Return the (X, Y) coordinate for the center point of the cell that contains the specified text.  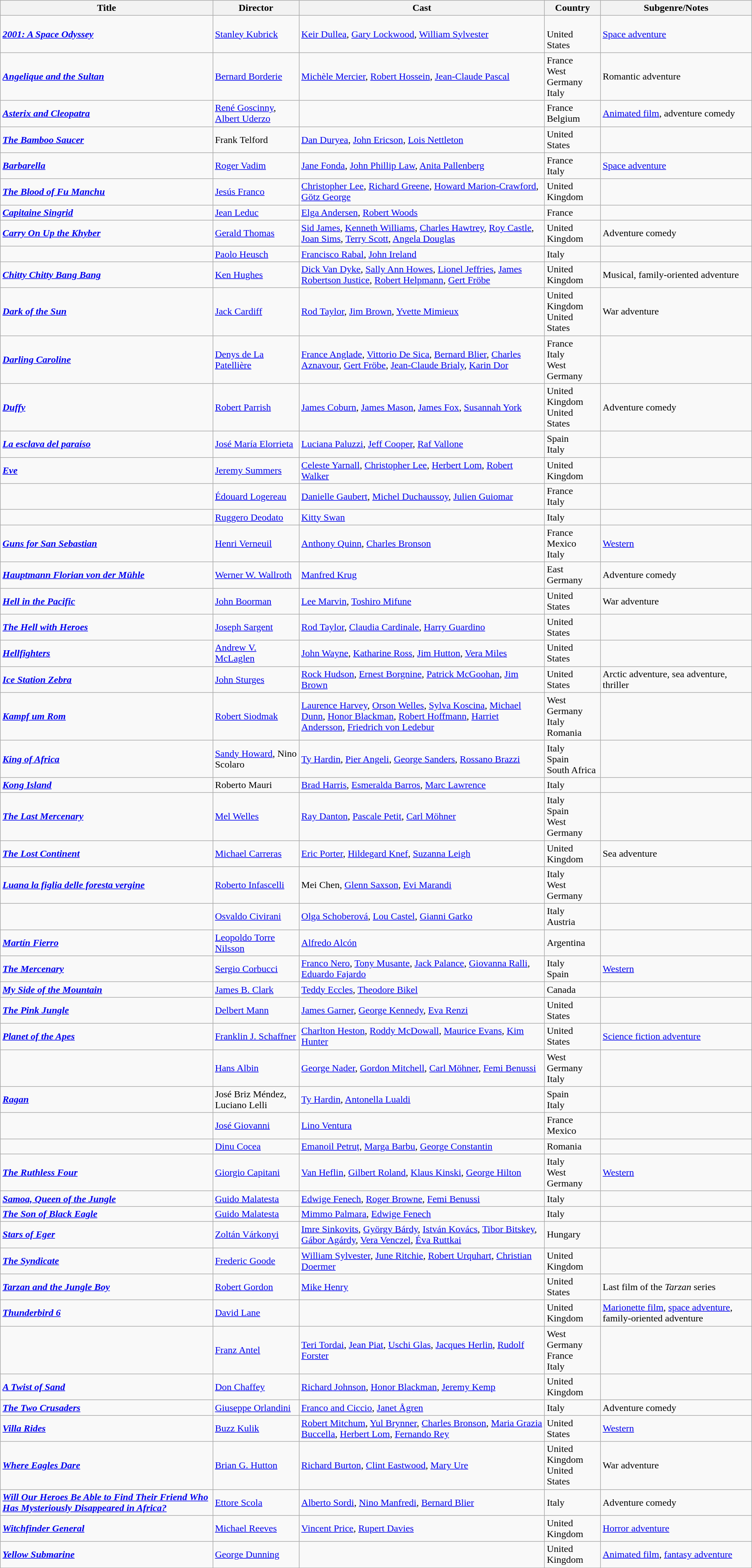
Brian G. Hutton (256, 1465)
ItalySpain (573, 969)
James Garner, George Kennedy, Eva Renzi (422, 1011)
Teddy Eccles, Theodore Bikel (422, 990)
Ken Hughes (256, 275)
Luciana Paluzzi, Jeff Cooper, Raf Vallone (422, 444)
José Briz Méndez, Luciano Lelli (256, 1100)
FranceMexicoItaly (573, 543)
Rod Taylor, Jim Brown, Yvette Mimieux (422, 312)
Animated film, adventure comedy (676, 113)
Darling Caroline (107, 360)
Where Eagles Dare (107, 1465)
Villa Rides (107, 1428)
Robert Gordon (256, 1287)
Capitaine Singrid (107, 212)
Elga Andersen, Robert Woods (422, 212)
Sandy Howard, Nino Scolaro (256, 759)
Delbert Mann (256, 1011)
José Giovanni (256, 1125)
Subgenre/Notes (676, 8)
ItalySpainSouth Africa (573, 759)
West GermanyItalyRomania (573, 717)
Édouard Logereau (256, 496)
Franz Antel (256, 1350)
Barbarella (107, 165)
Angelique and the Sultan (107, 76)
The Lost Continent (107, 853)
Mike Henry (422, 1287)
ItalyAustria (573, 917)
Argentina (573, 943)
The Ruthless Four (107, 1172)
Ray Danton, Pascale Petit, Carl Möhner (422, 816)
Frederic Goode (256, 1260)
Van Heflin, Gilbert Roland, Klaus Kinski, George Hilton (422, 1172)
The Mercenary (107, 969)
Title (107, 8)
West GermanyFranceItaly (573, 1350)
Rod Taylor, Claudia Cardinale, Harry Guardino (422, 627)
Danielle Gaubert, Michel Duchaussoy, Julien Guiomar (422, 496)
France (573, 212)
Marionette film, space adventure, family-oriented adventure (676, 1313)
Edwige Fenech, Roger Browne, Femi Benussi (422, 1198)
Cast (422, 8)
Andrew V. McLaglen (256, 653)
Franklin J. Schaffner (256, 1036)
Eric Porter, Hildegard Knef, Suzanna Leigh (422, 853)
Alfredo Alcón (422, 943)
George Dunning (256, 1554)
Teri Tordai, Jean Piat, Uschi Glas, Jacques Herlin, Rudolf Forster (422, 1350)
The Two Crusaders (107, 1408)
King of Africa (107, 759)
Kitty Swan (422, 517)
John Wayne, Katharine Ross, Jim Hutton, Vera Miles (422, 653)
Hungary (573, 1235)
Olga Schoberová, Lou Castel, Gianni Garko (422, 917)
La esclava del paraíso (107, 444)
Carry On Up the Khyber (107, 233)
Yellow Submarine (107, 1554)
René Goscinny, Albert Uderzo (256, 113)
Joseph Sargent (256, 627)
The Hell with Heroes (107, 627)
Zoltán Várkonyi (256, 1235)
Kong Island (107, 785)
Luana la figlia delle foresta vergine (107, 885)
Samoa, Queen of the Jungle (107, 1198)
Bernard Borderie (256, 76)
My Side of the Mountain (107, 990)
Alberto Sordi, Nino Manfredi, Bernard Blier (422, 1502)
Arctic adventure, sea adventure, thriller (676, 680)
The Blood of Fu Manchu (107, 192)
Country (573, 8)
FranceWest GermanyItaly (573, 76)
Brad Harris, Esmeralda Barros, Marc Lawrence (422, 785)
Rock Hudson, Ernest Borgnine, Patrick McGoohan, Jim Brown (422, 680)
Charlton Heston, Roddy McDowall, Maurice Evans, Kim Hunter (422, 1036)
Planet of the Apes (107, 1036)
Sid James, Kenneth Williams, Charles Hawtrey, Roy Castle, Joan Sims, Terry Scott, Angela Douglas (422, 233)
2001: A Space Odyssey (107, 34)
Asterix and Cleopatra (107, 113)
Mei Chen, Glenn Saxson, Evi Marandi (422, 885)
Lino Ventura (422, 1125)
Musical, family-oriented adventure (676, 275)
Robert Mitchum, Yul Brynner, Charles Bronson, Maria Grazia Buccella, Herbert Lom, Fernando Rey (422, 1428)
FranceItalyWest Germany (573, 360)
Ice Station Zebra (107, 680)
FranceBelgium (573, 113)
Mel Welles (256, 816)
Richard Burton, Clint Eastwood, Mary Ure (422, 1465)
The Son of Black Eagle (107, 1214)
Dan Duryea, John Ericson, Lois Nettleton (422, 140)
Robert Parrish (256, 407)
Hellfighters (107, 653)
Michael Reeves (256, 1529)
Dark of the Sun (107, 312)
James B. Clark (256, 990)
Dick Van Dyke, Sally Ann Howes, Lionel Jeffries, James Robertson Justice, Robert Helpmann, Gert Fröbe (422, 275)
Franco Nero, Tony Musante, Jack Palance, Giovanna Ralli, Eduardo Fajardo (422, 969)
Witchfinder General (107, 1529)
Lee Marvin, Toshiro Mifune (422, 601)
The Pink Jungle (107, 1011)
Guns for San Sebastian (107, 543)
Martín Fierro (107, 943)
The Syndicate (107, 1260)
Michèle Mercier, Robert Hossein, Jean-Claude Pascal (422, 76)
Giorgio Capitani (256, 1172)
Richard Johnson, Honor Blackman, Jeremy Kemp (422, 1387)
FranceMexico (573, 1125)
Stanley Kubrick (256, 34)
Hell in the Pacific (107, 601)
Eve (107, 471)
Ettore Scola (256, 1502)
Laurence Harvey, Orson Welles, Sylva Koscina, Michael Dunn, Honor Blackman, Robert Hoffmann, Harriet Andersson, Friedrich von Ledebur (422, 717)
Anthony Quinn, Charles Bronson (422, 543)
Osvaldo Civirani (256, 917)
Thunderbird 6 (107, 1313)
Keir Dullea, Gary Lockwood, William Sylvester (422, 34)
Werner W. Wallroth (256, 575)
Paolo Heusch (256, 254)
Ruggero Deodato (256, 517)
France Anglade, Vittorio De Sica, Bernard Blier, Charles Aznavour, Gert Fröbe, Jean-Claude Brialy, Karin Dor (422, 360)
A Twist of Sand (107, 1387)
Dinu Cocea (256, 1146)
Jane Fonda, John Phillip Law, Anita Pallenberg (422, 165)
George Nader, Gordon Mitchell, Carl Möhner, Femi Benussi (422, 1068)
Michael Carreras (256, 853)
Duffy (107, 407)
William Sylvester, June Ritchie, Robert Urquhart, Christian Doermer (422, 1260)
Franco and Ciccio, Janet Ågren (422, 1408)
Roberto Infascelli (256, 885)
Director (256, 8)
Christopher Lee, Richard Greene, Howard Marion-Crawford, Götz George (422, 192)
Last film of the Tarzan series (676, 1287)
Sergio Corbucci (256, 969)
Frank Telford (256, 140)
Emanoil Petruț, Marga Barbu, George Constantin (422, 1146)
Denys de La Patellière (256, 360)
Sea adventure (676, 853)
José María Elorrieta (256, 444)
Jack Cardiff (256, 312)
Ty Hardin, Pier Angeli, George Sanders, Rossano Brazzi (422, 759)
Francisco Rabal, John Ireland (422, 254)
David Lane (256, 1313)
Gerald Thomas (256, 233)
James Coburn, James Mason, James Fox, Susannah York (422, 407)
Tarzan and the Jungle Boy (107, 1287)
Jean Leduc (256, 212)
Canada (573, 990)
Buzz Kulik (256, 1428)
Will Our Heroes Be Able to Find Their Friend Who Has Mysteriously Disappeared in Africa? (107, 1502)
Science fiction adventure (676, 1036)
Horror adventure (676, 1529)
The Last Mercenary (107, 816)
Mimmo Palmara, Edwige Fenech (422, 1214)
The Bamboo Saucer (107, 140)
Romania (573, 1146)
John Sturges (256, 680)
Celeste Yarnall, Christopher Lee, Herbert Lom, Robert Walker (422, 471)
Leopoldo Torre Nilsson (256, 943)
Robert Siodmak (256, 717)
Hauptmann Florian von der Mühle (107, 575)
West GermanyItaly (573, 1068)
Roberto Mauri (256, 785)
Roger Vadim (256, 165)
Ragan (107, 1100)
Jesús Franco (256, 192)
Romantic adventure (676, 76)
John Boorman (256, 601)
Jeremy Summers (256, 471)
Ty Hardin, Antonella Lualdi (422, 1100)
Henri Verneuil (256, 543)
Don Chaffey (256, 1387)
Hans Albin (256, 1068)
East Germany (573, 575)
Kampf um Rom (107, 717)
Vincent Price, Rupert Davies (422, 1529)
Manfred Krug (422, 575)
Stars of Eger (107, 1235)
Chitty Chitty Bang Bang (107, 275)
Animated film, fantasy adventure (676, 1554)
Imre Sinkovits, György Bárdy, István Kovács, Tibor Bitskey, Gábor Agárdy, Vera Venczel, Éva Ruttkai (422, 1235)
Giuseppe Orlandini (256, 1408)
ItalySpainWest Germany (573, 816)
